Pinpoint the cell where the given text exists, returning its [x, y] midpoint coordinate. 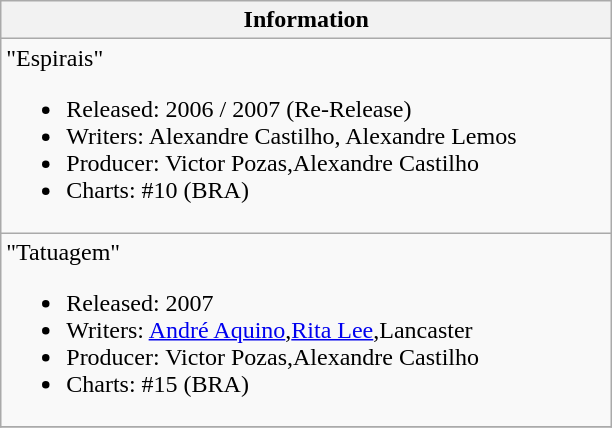
"Espirais"Released: 2006 / 2007 (Re-Release)Writers: Alexandre Castilho, Alexandre LemosProducer: Victor Pozas,Alexandre CastilhoCharts: #10 (BRA) [306, 136]
"Tatuagem"Released: 2007Writers: André Aquino,Rita Lee,LancasterProducer: Victor Pozas,Alexandre CastilhoCharts: #15 (BRA) [306, 330]
Information [306, 20]
